Output the [X, Y] coordinate of the center of the cell containing the given text.  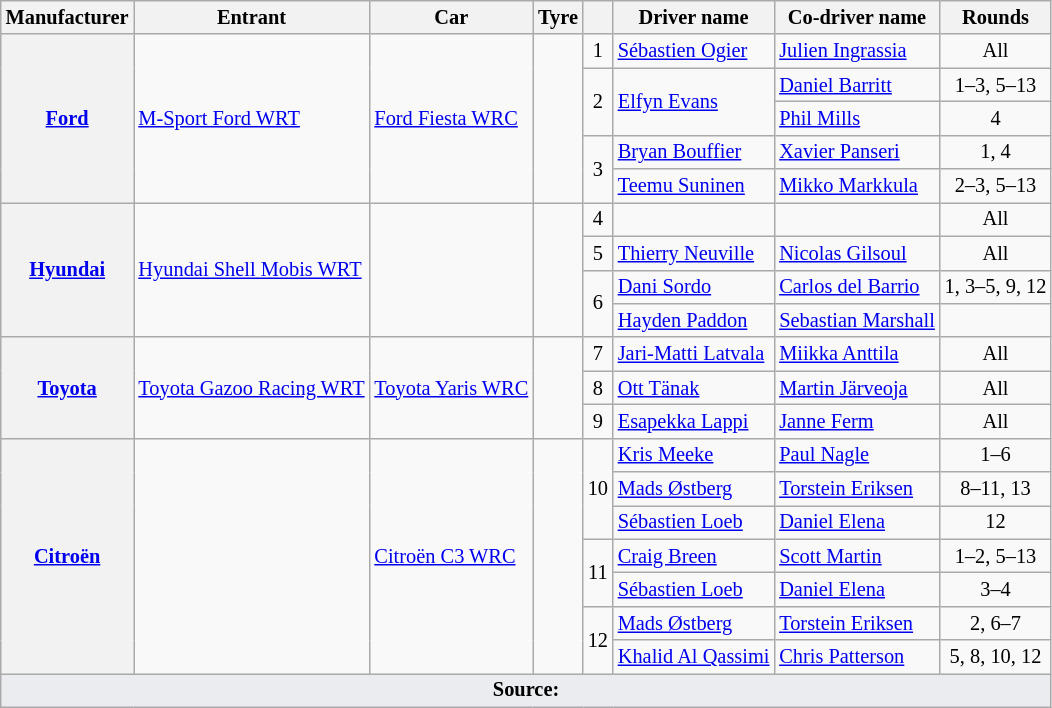
1–6 [996, 455]
Toyota Yaris WRC [451, 388]
Chris Patterson [856, 657]
Tyre [558, 17]
Manufacturer [68, 17]
Entrant [252, 17]
2, 6–7 [996, 623]
Hyundai Shell Mobis WRT [252, 270]
2–3, 5–13 [996, 186]
Thierry Neuville [694, 253]
Ott Tänak [694, 388]
Citroën C3 WRC [451, 556]
Sebastian Marshall [856, 320]
Toyota Gazoo Racing WRT [252, 388]
Sébastien Ogier [694, 51]
Mikko Markkula [856, 186]
1–2, 5–13 [996, 556]
Co-driver name [856, 17]
Martin Järveoja [856, 388]
Daniel Barritt [856, 85]
Carlos del Barrio [856, 287]
Kris Meeke [694, 455]
8–11, 13 [996, 489]
Rounds [996, 17]
Janne Ferm [856, 421]
Miikka Anttila [856, 354]
8 [598, 388]
Jari-Matti Latvala [694, 354]
Xavier Panseri [856, 152]
10 [598, 488]
Ford [68, 118]
Toyota [68, 388]
Scott Martin [856, 556]
3–4 [996, 589]
1 [598, 51]
Craig Breen [694, 556]
Hayden Paddon [694, 320]
1, 4 [996, 152]
6 [598, 304]
9 [598, 421]
5 [598, 253]
Teemu Suninen [694, 186]
5, 8, 10, 12 [996, 657]
Car [451, 17]
Khalid Al Qassimi [694, 657]
Elfyn Evans [694, 102]
Dani Sordo [694, 287]
11 [598, 572]
M-Sport Ford WRT [252, 118]
Citroën [68, 556]
1–3, 5–13 [996, 85]
3 [598, 168]
Phil Mills [856, 118]
Source: [526, 690]
Nicolas Gilsoul [856, 253]
7 [598, 354]
2 [598, 102]
Ford Fiesta WRC [451, 118]
1, 3–5, 9, 12 [996, 287]
Paul Nagle [856, 455]
Julien Ingrassia [856, 51]
Esapekka Lappi [694, 421]
Hyundai [68, 270]
Bryan Bouffier [694, 152]
Driver name [694, 17]
